Search for the cell housing the specified text and yield its [x, y] center coordinate. 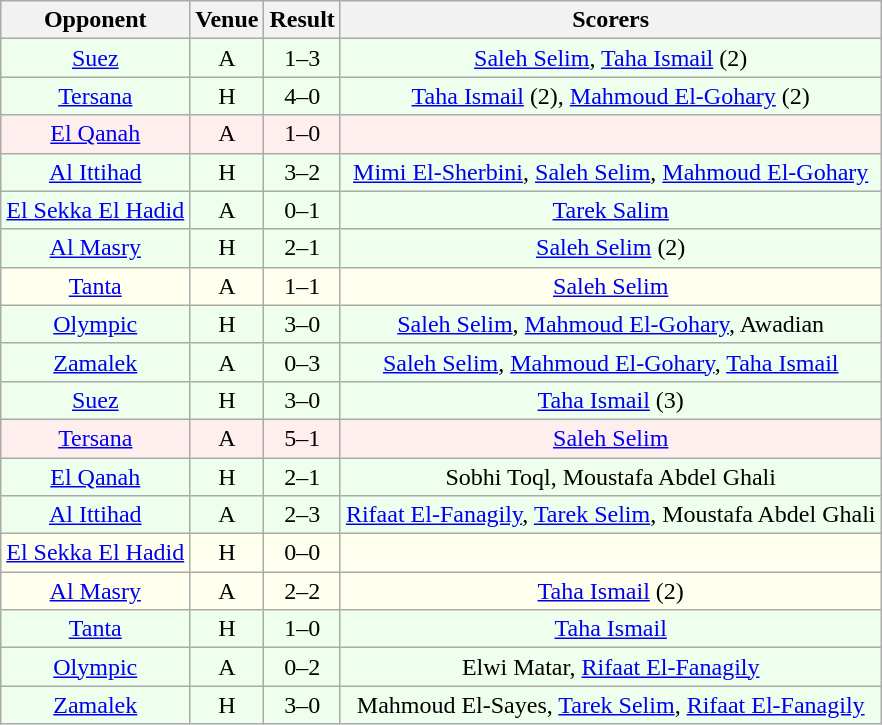
Elwi Matar, Rifaat El-Fanagily [610, 667]
Saleh Selim, Mahmoud El-Gohary, Awadian [610, 324]
5–1 [302, 438]
Venue [227, 20]
0–1 [302, 210]
Taha Ismail (2), Mahmoud El-Gohary (2) [610, 96]
3–2 [302, 172]
Opponent [96, 20]
Taha Ismail (2) [610, 591]
Saleh Selim (2) [610, 248]
0–0 [302, 553]
2–2 [302, 591]
Result [302, 20]
Scorers [610, 20]
Taha Ismail [610, 629]
Mimi El-Sherbini, Saleh Selim, Mahmoud El-Gohary [610, 172]
0–3 [302, 362]
Saleh Selim, Taha Ismail (2) [610, 58]
Tarek Salim [610, 210]
Sobhi Toql, Moustafa Abdel Ghali [610, 477]
Saleh Selim, Mahmoud El-Gohary, Taha Ismail [610, 362]
2–3 [302, 515]
1–1 [302, 286]
0–2 [302, 667]
1–3 [302, 58]
Rifaat El-Fanagily, Tarek Selim, Moustafa Abdel Ghali [610, 515]
Mahmoud El-Sayes, Tarek Selim, Rifaat El-Fanagily [610, 705]
4–0 [302, 96]
Taha Ismail (3) [610, 400]
